Locate the cell with the specified text and output its [x, y] center coordinate. 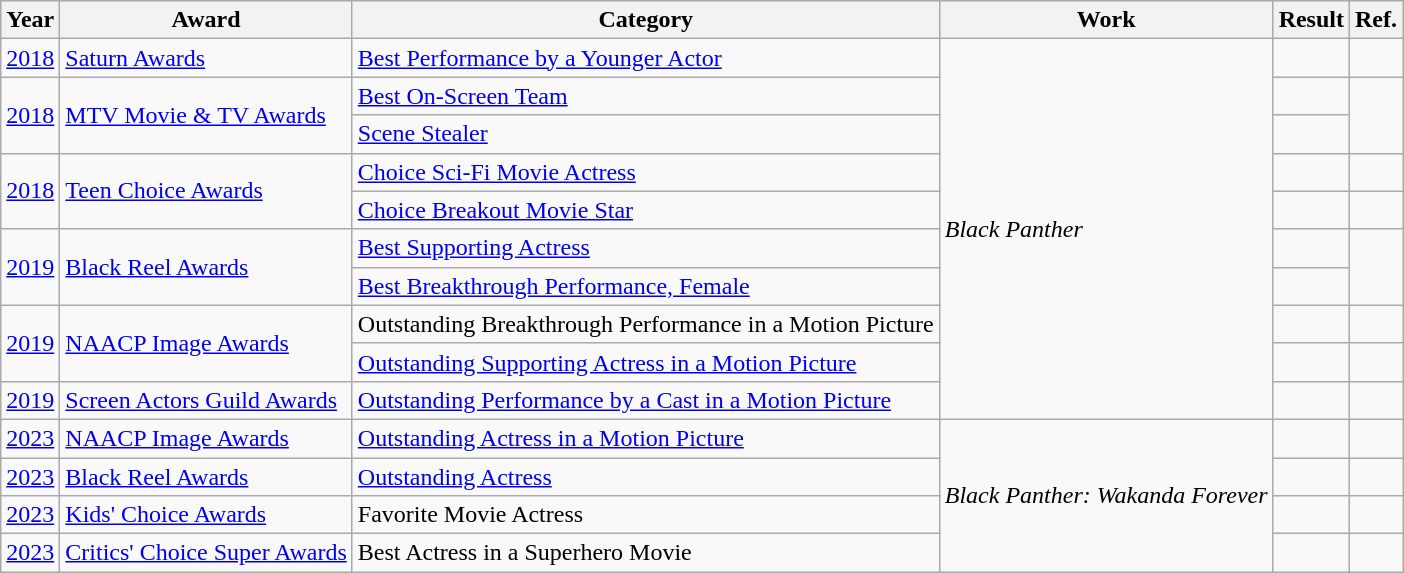
Screen Actors Guild Awards [206, 400]
Outstanding Breakthrough Performance in a Motion Picture [646, 324]
Outstanding Performance by a Cast in a Motion Picture [646, 400]
Best Supporting Actress [646, 248]
Choice Breakout Movie Star [646, 210]
Best On-Screen Team [646, 96]
Best Performance by a Younger Actor [646, 58]
Result [1311, 20]
Year [30, 20]
Saturn Awards [206, 58]
Critics' Choice Super Awards [206, 553]
Kids' Choice Awards [206, 515]
Outstanding Supporting Actress in a Motion Picture [646, 362]
Best Actress in a Superhero Movie [646, 553]
Best Breakthrough Performance, Female [646, 286]
Teen Choice Awards [206, 191]
Black Panther [1106, 230]
Outstanding Actress in a Motion Picture [646, 438]
Choice Sci-Fi Movie Actress [646, 172]
Scene Stealer [646, 134]
Ref. [1376, 20]
Work [1106, 20]
Category [646, 20]
Award [206, 20]
Outstanding Actress [646, 477]
Black Panther: Wakanda Forever [1106, 495]
Favorite Movie Actress [646, 515]
MTV Movie & TV Awards [206, 115]
